Detect which cell encompasses the target text, then output its [x, y] center coordinate. 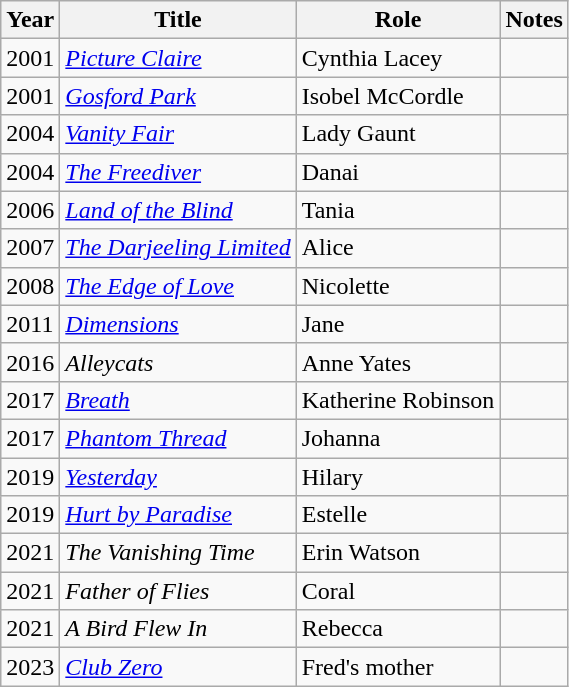
Role [398, 20]
Notes [534, 20]
Father of Flies [178, 591]
A Bird Flew In [178, 629]
Yesterday [178, 477]
Danai [398, 172]
Dimensions [178, 324]
Alice [398, 248]
The Vanishing Time [178, 553]
Phantom Thread [178, 438]
Title [178, 20]
Anne Yates [398, 362]
Nicolette [398, 286]
The Freediver [178, 172]
Coral [398, 591]
Katherine Robinson [398, 400]
Club Zero [178, 667]
Picture Claire [178, 58]
Year [30, 20]
Hilary [398, 477]
Gosford Park [178, 96]
2006 [30, 210]
2007 [30, 248]
2016 [30, 362]
Erin Watson [398, 553]
Cynthia Lacey [398, 58]
Land of the Blind [178, 210]
Jane [398, 324]
Vanity Fair [178, 134]
Tania [398, 210]
2008 [30, 286]
Lady Gaunt [398, 134]
The Darjeeling Limited [178, 248]
Hurt by Paradise [178, 515]
Alleycats [178, 362]
Isobel McCordle [398, 96]
The Edge of Love [178, 286]
2011 [30, 324]
Johanna [398, 438]
Breath [178, 400]
2023 [30, 667]
Estelle [398, 515]
Fred's mother [398, 667]
Rebecca [398, 629]
